Return (x, y) of the center of cell containing provided text 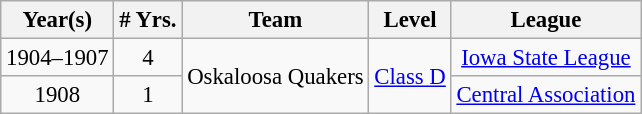
Oskaloosa Quakers (276, 76)
1904–1907 (58, 58)
Team (276, 20)
1 (148, 95)
League (546, 20)
Year(s) (58, 20)
Iowa State League (546, 58)
4 (148, 58)
1908 (58, 95)
# Yrs. (148, 20)
Level (410, 20)
Central Association (546, 95)
Class D (410, 76)
